Capture the cell that displays the provided text and extract its [x, y] central coordinate. 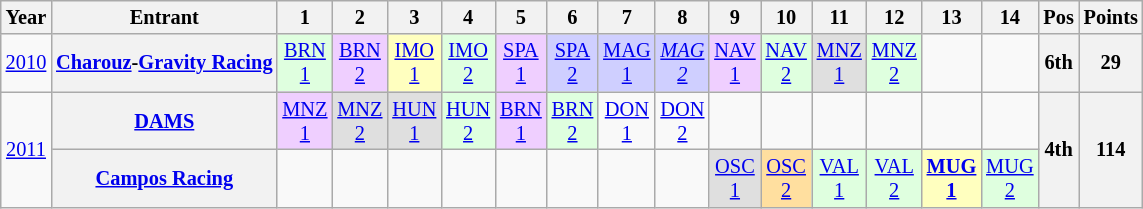
SPA1 [521, 63]
HUN1 [414, 121]
7 [626, 17]
MAG1 [626, 63]
DON2 [682, 121]
9 [734, 17]
HUN2 [468, 121]
29 [1111, 63]
4 [468, 17]
SPA2 [573, 63]
2010 [26, 63]
5 [521, 17]
14 [1010, 17]
Pos [1058, 17]
10 [786, 17]
12 [894, 17]
OSC2 [786, 178]
NAV1 [734, 63]
IMO2 [468, 63]
Entrant [164, 17]
11 [840, 17]
2011 [26, 150]
114 [1111, 150]
Points [1111, 17]
6th [1058, 63]
8 [682, 17]
4th [1058, 150]
Charouz-Gravity Racing [164, 63]
MAG2 [682, 63]
DON1 [626, 121]
MUG2 [1010, 178]
2 [360, 17]
OSC1 [734, 178]
VAL1 [840, 178]
1 [304, 17]
13 [952, 17]
NAV2 [786, 63]
Campos Racing [164, 178]
Year [26, 17]
3 [414, 17]
MUG1 [952, 178]
IMO1 [414, 63]
VAL2 [894, 178]
DAMS [164, 121]
6 [573, 17]
